Return [x, y] of the center of cell containing provided text 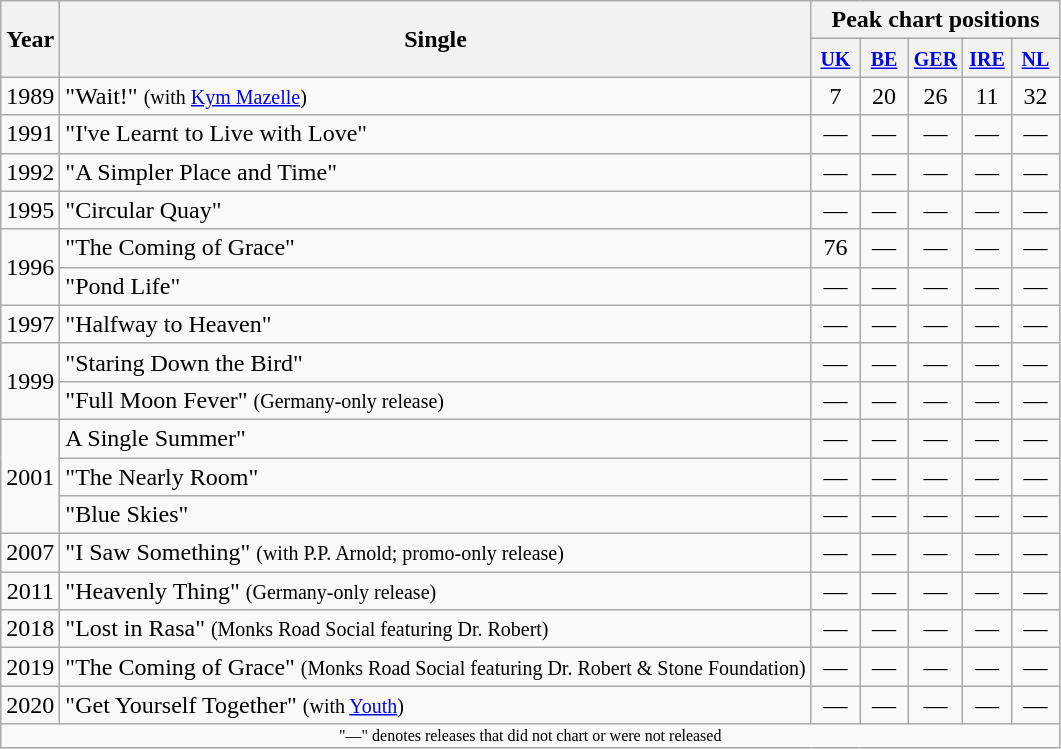
"Get Yourself Together" (with Youth) [436, 705]
Single [436, 39]
"The Coming of Grace" (Monks Road Social featuring Dr. Robert & Stone Foundation) [436, 667]
2007 [30, 553]
"—" denotes releases that did not chart or were not released [530, 736]
"Halfway to Heaven" [436, 324]
UK [836, 58]
Peak chart positions [936, 20]
32 [1036, 96]
1991 [30, 134]
"Heavenly Thing" (Germany-only release) [436, 591]
A Single Summer" [436, 438]
1992 [30, 172]
2001 [30, 476]
2018 [30, 629]
1989 [30, 96]
"The Nearly Room" [436, 477]
2020 [30, 705]
1996 [30, 267]
1995 [30, 210]
7 [836, 96]
"I've Learnt to Live with Love" [436, 134]
26 [935, 96]
"Full Moon Fever" (Germany-only release) [436, 400]
Year [30, 39]
"Pond Life" [436, 286]
"A Simpler Place and Time" [436, 172]
IRE [988, 58]
2019 [30, 667]
"The Coming of Grace" [436, 248]
"Wait!" (with Kym Mazelle) [436, 96]
BE [884, 58]
GER [935, 58]
11 [988, 96]
"I Saw Something" (with P.P. Arnold; promo-only release) [436, 553]
1999 [30, 381]
"Circular Quay" [436, 210]
"Staring Down the Bird" [436, 362]
2011 [30, 591]
"Blue Skies" [436, 515]
"Lost in Rasa" (Monks Road Social featuring Dr. Robert) [436, 629]
20 [884, 96]
76 [836, 248]
NL [1036, 58]
1997 [30, 324]
